Detect which cell encompasses the target text, then output its [X, Y] center coordinate. 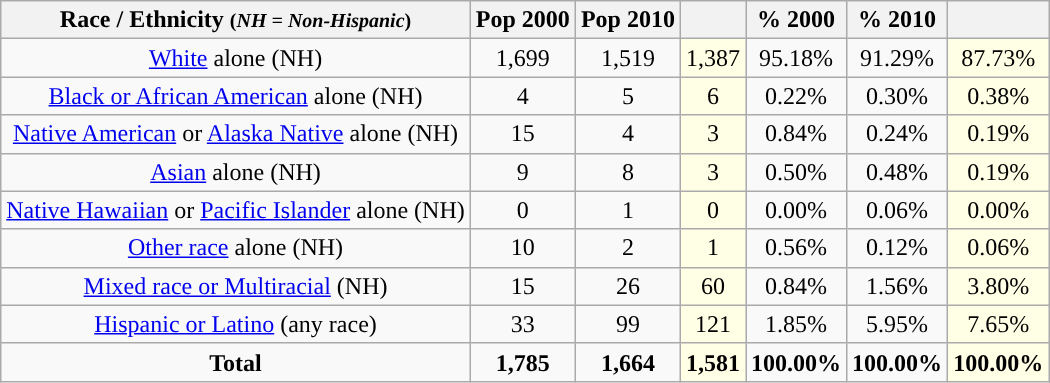
Hispanic or Latino (any race) [236, 324]
5 [628, 96]
1,664 [628, 362]
Other race alone (NH) [236, 248]
% 2000 [796, 20]
Asian alone (NH) [236, 172]
26 [628, 286]
9 [522, 172]
95.18% [796, 58]
Native American or Alaska Native alone (NH) [236, 134]
2 [628, 248]
1,519 [628, 58]
0.30% [898, 96]
Black or African American alone (NH) [236, 96]
91.29% [898, 58]
0.24% [898, 134]
White alone (NH) [236, 58]
8 [628, 172]
1.85% [796, 324]
0.12% [898, 248]
Pop 2000 [522, 20]
33 [522, 324]
1,387 [712, 58]
Race / Ethnicity (NH = Non-Hispanic) [236, 20]
1,581 [712, 362]
7.65% [998, 324]
60 [712, 286]
87.73% [998, 58]
Pop 2010 [628, 20]
5.95% [898, 324]
10 [522, 248]
99 [628, 324]
Mixed race or Multiracial (NH) [236, 286]
0.38% [998, 96]
0.48% [898, 172]
1.56% [898, 286]
3.80% [998, 286]
Native Hawaiian or Pacific Islander alone (NH) [236, 210]
Total [236, 362]
121 [712, 324]
0.56% [796, 248]
1,699 [522, 58]
0.22% [796, 96]
1,785 [522, 362]
0.50% [796, 172]
% 2010 [898, 20]
6 [712, 96]
